Capture the cell that displays the provided text and extract its (x, y) central coordinate. 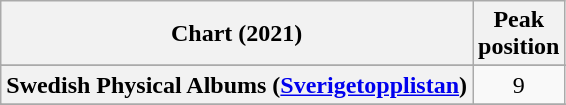
Swedish Physical Albums (Sverigetopplistan) (237, 85)
Chart (2021) (237, 34)
9 (519, 85)
Peakposition (519, 34)
